Return [x, y] of the center of cell containing provided text 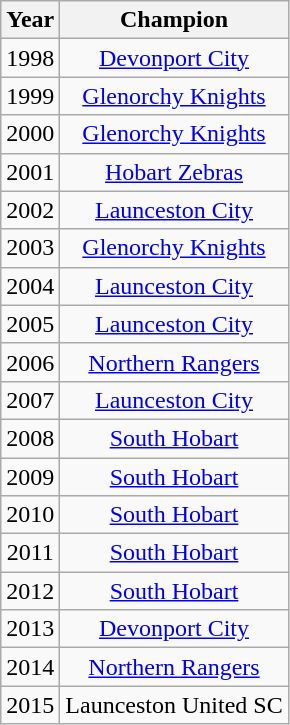
2013 [30, 629]
2010 [30, 515]
Year [30, 20]
2005 [30, 324]
2002 [30, 210]
2009 [30, 477]
Launceston United SC [174, 705]
2008 [30, 438]
2012 [30, 591]
2006 [30, 362]
Champion [174, 20]
1999 [30, 96]
Hobart Zebras [174, 172]
2015 [30, 705]
2001 [30, 172]
2014 [30, 667]
2011 [30, 553]
2007 [30, 400]
2004 [30, 286]
2003 [30, 248]
1998 [30, 58]
2000 [30, 134]
